Return [X, Y] of the center of cell containing provided text 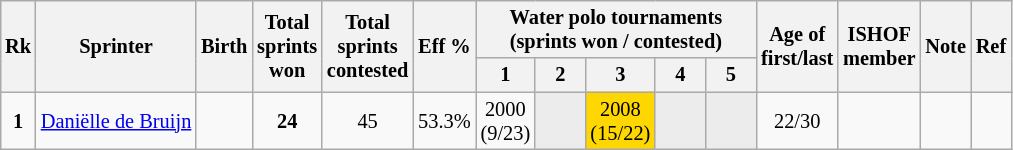
Totalsprintscontested [368, 46]
Note [945, 46]
ISHOFmember [879, 46]
Eff % [444, 46]
22/30 [797, 121]
24 [287, 121]
Totalsprintswon [287, 46]
5 [731, 75]
Age offirst/last [797, 46]
2000(9/23) [506, 121]
Birth [224, 46]
Ref [991, 46]
2008(15/22) [621, 121]
4 [680, 75]
Sprinter [116, 46]
Daniëlle de Bruijn [116, 121]
53.3% [444, 121]
45 [368, 121]
Water polo tournaments(sprints won / contested) [616, 29]
3 [621, 75]
Rk [18, 46]
2 [560, 75]
